Provide the [X, Y] coordinate of the cell's center where the given text is located.  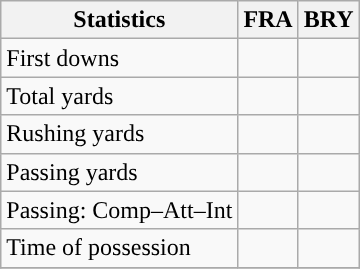
Rushing yards [120, 134]
Passing: Comp–Att–Int [120, 210]
BRY [328, 20]
FRA [268, 20]
Passing yards [120, 172]
Time of possession [120, 248]
First downs [120, 58]
Total yards [120, 96]
Statistics [120, 20]
